Determine the [X, Y] coordinate at the center of the cell enclosing the given text.  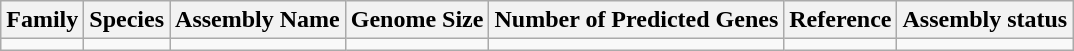
Species [127, 20]
Number of Predicted Genes [636, 20]
Assembly Name [258, 20]
Genome Size [417, 20]
Assembly status [985, 20]
Family [42, 20]
Reference [840, 20]
